Return (x, y) of the center of cell containing provided text 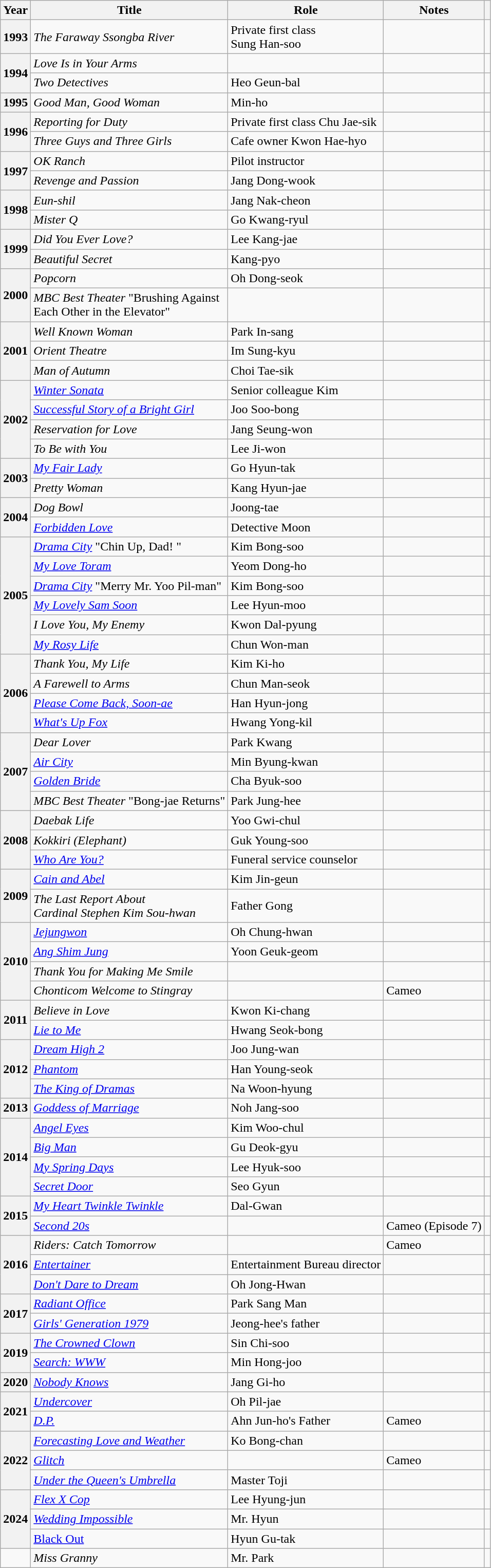
1995 (15, 102)
Ko Bong-chan (306, 1441)
The Faraway Ssongba River (129, 37)
My Fair Lady (129, 468)
Jang Gi-ho (306, 1382)
Hyun Gu-tak (306, 1538)
2013 (15, 1108)
Min Byung-kwan (306, 762)
Title (129, 10)
Dream High 2 (129, 1049)
Mr. Hyun (306, 1519)
MBC Best Theater "Bong-jae Returns" (129, 801)
Role (306, 10)
Girls' Generation 1979 (129, 1323)
Drama City "Merry Mr. Yoo Pil-man" (129, 585)
Jang Seung-won (306, 429)
2006 (15, 693)
Three Guys and Three Girls (129, 141)
Hwang Seok-bong (306, 1030)
Han Young-seok (306, 1069)
Two Detectives (129, 83)
Miss Granny (129, 1558)
Yeom Dong-ho (306, 566)
2019 (15, 1353)
Forecasting Love and Weather (129, 1441)
Flex X Cop (129, 1499)
2009 (15, 895)
OK Ranch (129, 161)
Entertainer (129, 1265)
Search: WWW (129, 1362)
Dear Lover (129, 742)
Sin Chi-soo (306, 1343)
The Crowned Clown (129, 1343)
My Heart Twinkle Twinkle (129, 1206)
2001 (15, 351)
2007 (15, 771)
Under the Queen's Umbrella (129, 1480)
My Spring Days (129, 1167)
Go Hyun-tak (306, 468)
Wedding Impossible (129, 1519)
Senior colleague Kim (306, 390)
Kang-pyo (306, 259)
Cha Byuk-soo (306, 781)
Believe in Love (129, 1010)
Dal-Gwan (306, 1206)
Park Kwang (306, 742)
1994 (15, 73)
Na Woon-hyung (306, 1089)
MBC Best Theater "Brushing Against Each Other in the Elevator" (129, 305)
Eun-shil (129, 200)
Park In-sang (306, 331)
Thank You, My Life (129, 664)
My Love Toram (129, 566)
Pretty Woman (129, 488)
Kwon Ki-chang (306, 1010)
1997 (15, 171)
2002 (15, 419)
2024 (15, 1519)
Detective Moon (306, 527)
My Rosy Life (129, 644)
Hwang Yong-kil (306, 723)
Kokkiri (Elephant) (129, 840)
2005 (15, 595)
Undercover (129, 1401)
Joong-tae (306, 507)
Yoo Gwi-chul (306, 820)
Heo Geun-bal (306, 83)
Well Known Woman (129, 331)
Second 20s (129, 1226)
Big Man (129, 1147)
Min Hong-joo (306, 1362)
Ahn Jun-ho's Father (306, 1421)
D.P. (129, 1421)
Entertainment Bureau director (306, 1265)
Thank You for Making Me Smile (129, 971)
Min-ho (306, 102)
Lie to Me (129, 1030)
A Farewell to Arms (129, 684)
Radiant Office (129, 1304)
Love Is in Your Arms (129, 63)
1993 (15, 37)
Park Sang Man (306, 1304)
To Be with You (129, 449)
Reservation for Love (129, 429)
Secret Door (129, 1186)
Lee Kang-jae (306, 239)
Lee Hyuk-soo (306, 1167)
Man of Autumn (129, 371)
Im Sung-kyu (306, 351)
Master Toji (306, 1480)
Private first class Sung Han-soo (306, 37)
Angel Eyes (129, 1128)
Nobody Knows (129, 1382)
Glitch (129, 1460)
Did You Ever Love? (129, 239)
The King of Dramas (129, 1089)
Cafe owner Kwon Hae-hyo (306, 141)
2022 (15, 1460)
My Lovely Sam Soon (129, 605)
Riders: Catch Tomorrow (129, 1245)
2015 (15, 1215)
Good Man, Good Woman (129, 102)
Ang Shim Jung (129, 952)
Kim Woo-chul (306, 1128)
Kwon Dal-pyung (306, 625)
2016 (15, 1265)
Beautiful Secret (129, 259)
Phantom (129, 1069)
Jeong-hee's father (306, 1323)
Drama City "Chin Up, Dad! " (129, 546)
Dog Bowl (129, 507)
Daebak Life (129, 820)
2003 (15, 478)
1996 (15, 132)
2014 (15, 1157)
Pilot instructor (306, 161)
Orient Theatre (129, 351)
Golden Bride (129, 781)
What's Up Fox (129, 723)
Lee Hyun-moo (306, 605)
Reporting for Duty (129, 122)
Air City (129, 762)
Don't Dare to Dream (129, 1284)
Kim Jin-geun (306, 879)
Successful Story of a Bright Girl (129, 410)
2012 (15, 1069)
Jang Dong-wook (306, 180)
Oh Dong-seok (306, 279)
Cain and Abel (129, 879)
2020 (15, 1382)
Chun Won-man (306, 644)
2011 (15, 1020)
I Love You, My Enemy (129, 625)
Year (15, 10)
Winter Sonata (129, 390)
Funeral service counselor (306, 859)
Han Hyun-jong (306, 703)
Black Out (129, 1538)
Joo Jung-wan (306, 1049)
Joo Soo-bong (306, 410)
Jejungwon (129, 932)
Oh Pil-jae (306, 1401)
Private first class Chu Jae-sik (306, 122)
Popcorn (129, 279)
2004 (15, 517)
2008 (15, 840)
2000 (15, 295)
Seo Gyun (306, 1186)
The Last Report About Cardinal Stephen Kim Sou-hwan (129, 906)
Oh Chung-hwan (306, 932)
Chonticom Welcome to Stingray (129, 991)
2010 (15, 962)
Guk Young-soo (306, 840)
Father Gong (306, 906)
1998 (15, 210)
Who Are You? (129, 859)
1999 (15, 249)
Choi Tae-sik (306, 371)
Notes (434, 10)
Chun Man-seok (306, 684)
Gu Deok-gyu (306, 1147)
Goddess of Marriage (129, 1108)
Yoon Geuk-geom (306, 952)
Lee Hyung-jun (306, 1499)
Noh Jang-soo (306, 1108)
Cameo (Episode 7) (434, 1226)
Forbidden Love (129, 527)
Oh Jong-Hwan (306, 1284)
Revenge and Passion (129, 180)
Park Jung-hee (306, 801)
2017 (15, 1314)
Kim Ki-ho (306, 664)
Kang Hyun-jae (306, 488)
Mister Q (129, 219)
Go Kwang-ryul (306, 219)
Mr. Park (306, 1558)
Lee Ji-won (306, 449)
Jang Nak-cheon (306, 200)
2021 (15, 1411)
Please Come Back, Soon-ae (129, 703)
